Capture the cell that displays the provided text and extract its [x, y] central coordinate. 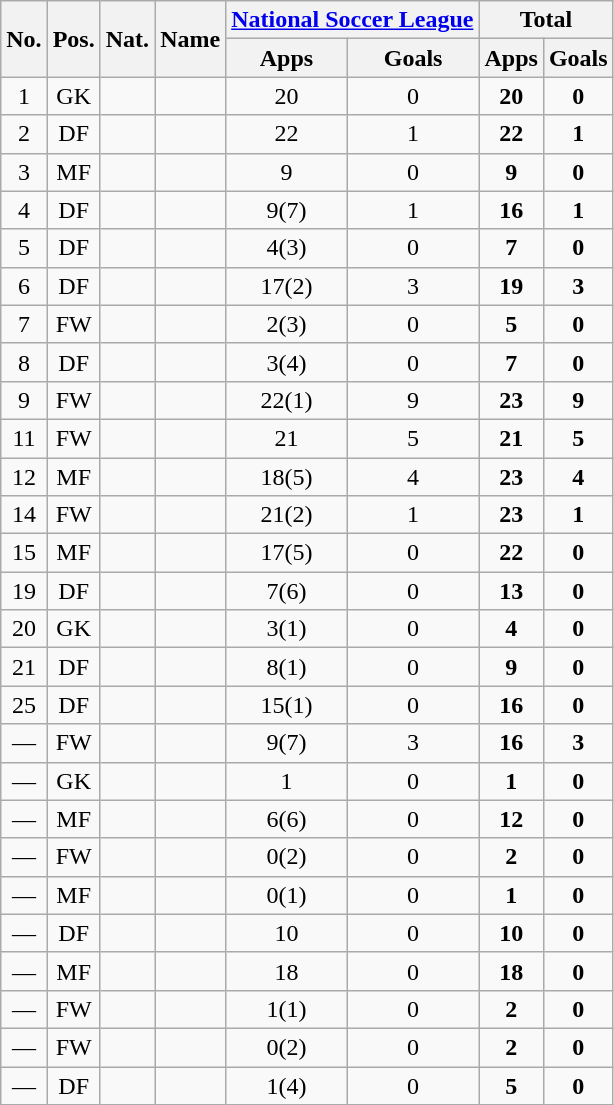
8 [24, 362]
4(3) [287, 248]
Name [190, 39]
0(1) [287, 895]
3(1) [287, 629]
15 [24, 553]
17(2) [287, 286]
14 [24, 515]
11 [24, 438]
21(2) [287, 515]
Nat. [127, 39]
8(1) [287, 667]
18(5) [287, 477]
2(3) [287, 324]
6 [24, 286]
3(4) [287, 362]
Pos. [74, 39]
22(1) [287, 400]
National Soccer League [352, 20]
15(1) [287, 705]
17(5) [287, 553]
13 [511, 591]
6(6) [287, 819]
1(4) [287, 1085]
25 [24, 705]
1(1) [287, 1009]
Total [546, 20]
7(6) [287, 591]
No. [24, 39]
